Search for the cell housing the specified text and yield its (X, Y) center coordinate. 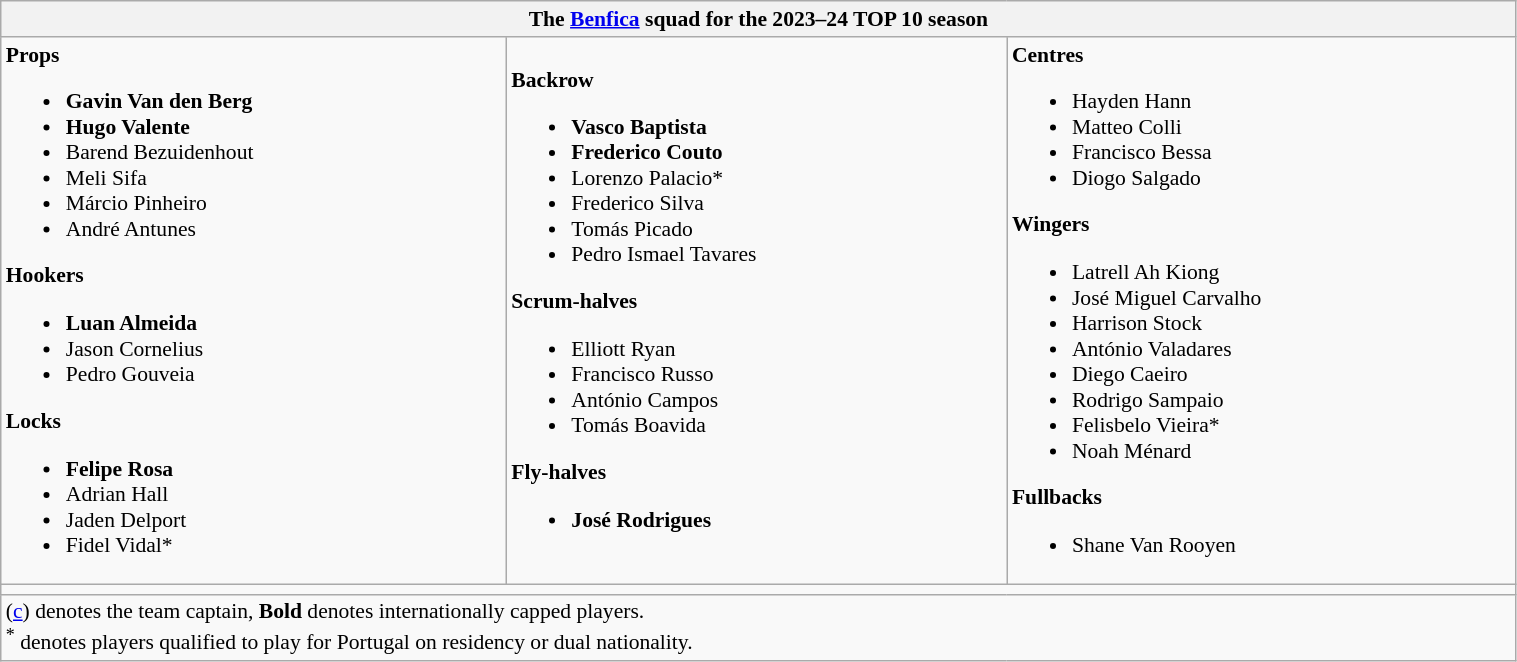
The Benfica squad for the 2023–24 TOP 10 season (758, 19)
